Return [X, Y] of the center of cell containing provided text 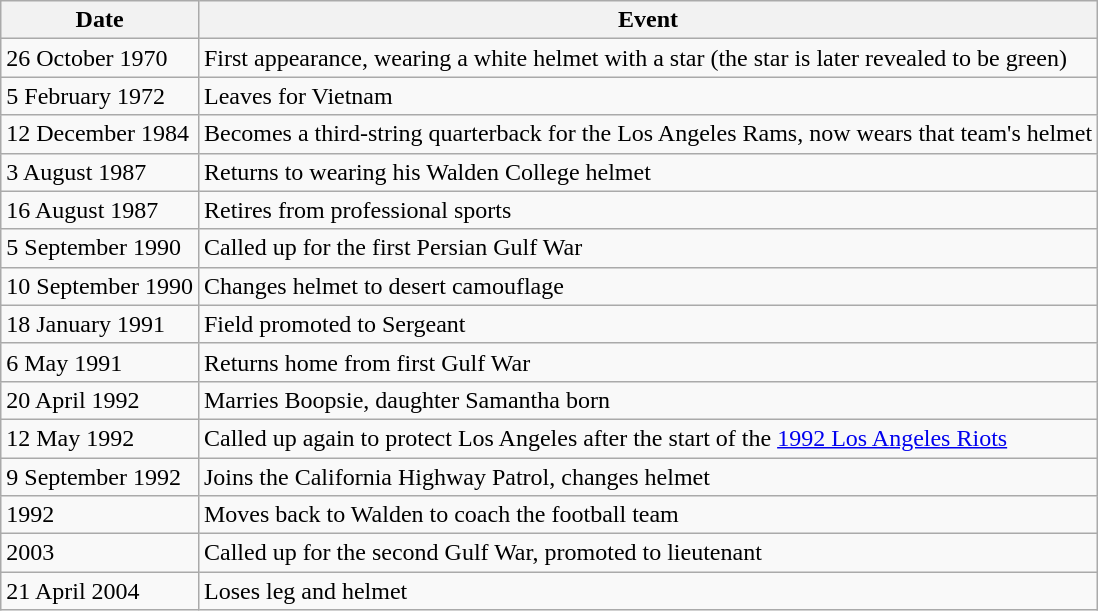
Called up again to protect Los Angeles after the start of the 1992 Los Angeles Riots [648, 438]
Date [100, 20]
Retires from professional sports [648, 210]
Leaves for Vietnam [648, 96]
16 August 1987 [100, 210]
5 February 1972 [100, 96]
10 September 1990 [100, 286]
6 May 1991 [100, 362]
12 December 1984 [100, 134]
Changes helmet to desert camouflage [648, 286]
Field promoted to Sergeant [648, 324]
First appearance, wearing a white helmet with a star (the star is later revealed to be green) [648, 58]
1992 [100, 515]
5 September 1990 [100, 248]
Loses leg and helmet [648, 591]
26 October 1970 [100, 58]
Joins the California Highway Patrol, changes helmet [648, 477]
Becomes a third-string quarterback for the Los Angeles Rams, now wears that team's helmet [648, 134]
21 April 2004 [100, 591]
2003 [100, 553]
12 May 1992 [100, 438]
Event [648, 20]
Moves back to Walden to coach the football team [648, 515]
20 April 1992 [100, 400]
3 August 1987 [100, 172]
9 September 1992 [100, 477]
Returns home from first Gulf War [648, 362]
Returns to wearing his Walden College helmet [648, 172]
Called up for the first Persian Gulf War [648, 248]
Marries Boopsie, daughter Samantha born [648, 400]
Called up for the second Gulf War, promoted to lieutenant [648, 553]
18 January 1991 [100, 324]
